Extract the [X, Y] coordinate from the center of the cell holding the provided text.  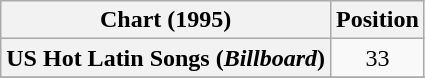
33 [378, 58]
Position [378, 20]
US Hot Latin Songs (Billboard) [166, 58]
Chart (1995) [166, 20]
